Return [x, y] of the center of cell containing provided text 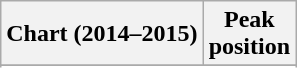
Chart (2014–2015) [102, 34]
Peakposition [249, 34]
